Find where the given text appears and provide that cell's center as [X, Y] coordinate. 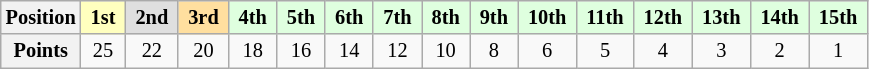
3rd [203, 17]
1st [104, 17]
8th [446, 17]
1 [838, 51]
Position [41, 17]
13th [721, 17]
16 [301, 51]
22 [152, 51]
2nd [152, 17]
14th [779, 17]
5 [604, 51]
12 [397, 51]
15th [838, 17]
10th [547, 17]
6 [547, 51]
2 [779, 51]
18 [253, 51]
14 [349, 51]
25 [104, 51]
6th [349, 17]
20 [203, 51]
8 [494, 51]
3 [721, 51]
7th [397, 17]
12th [663, 17]
5th [301, 17]
4 [663, 51]
4th [253, 17]
10 [446, 51]
9th [494, 17]
Points [41, 51]
11th [604, 17]
